Determine the [X, Y] coordinate at the center of the cell enclosing the given text.  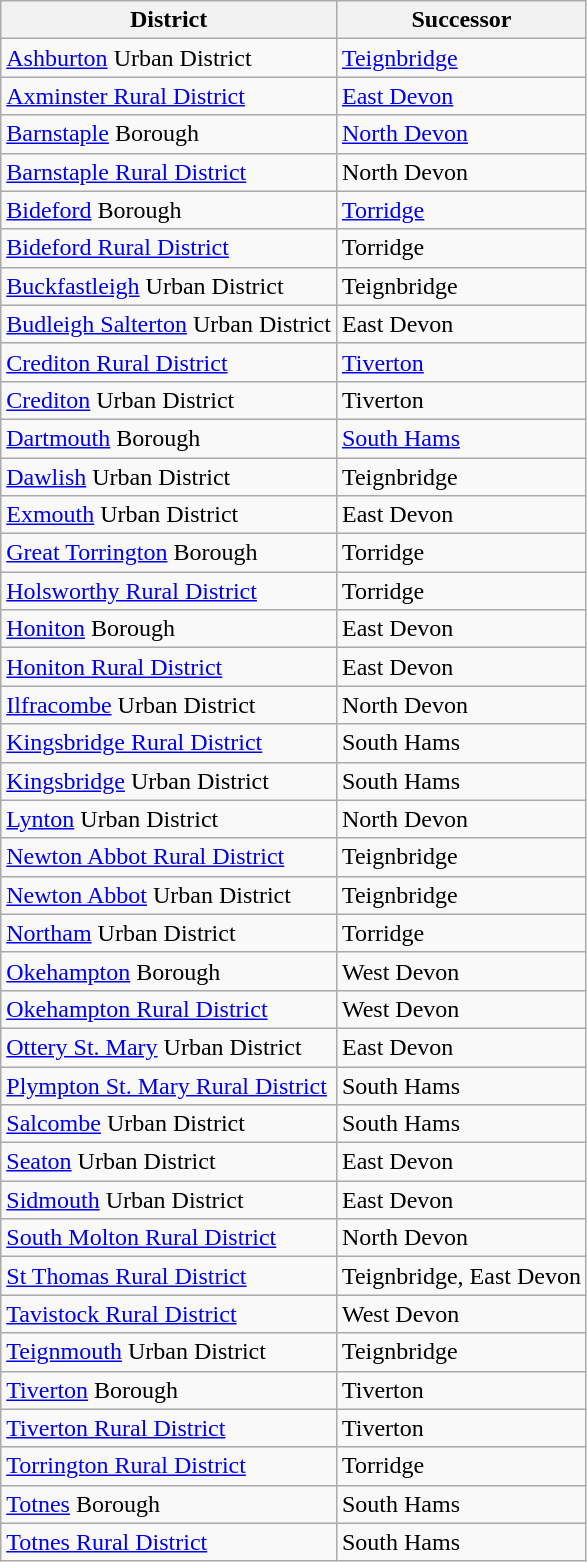
Crediton Urban District [169, 400]
Honiton Rural District [169, 667]
South Molton Rural District [169, 1238]
Totnes Rural District [169, 1542]
Great Torrington Borough [169, 553]
Holsworthy Rural District [169, 591]
Teignmouth Urban District [169, 1352]
Exmouth Urban District [169, 515]
Okehampton Rural District [169, 1009]
Ilfracombe Urban District [169, 705]
Bideford Borough [169, 210]
Newton Abbot Rural District [169, 857]
Torrington Rural District [169, 1466]
Axminster Rural District [169, 96]
District [169, 20]
Tiverton Borough [169, 1390]
Tiverton Rural District [169, 1428]
Kingsbridge Rural District [169, 743]
Newton Abbot Urban District [169, 895]
Bideford Rural District [169, 248]
Honiton Borough [169, 629]
Dartmouth Borough [169, 438]
Tavistock Rural District [169, 1314]
Lynton Urban District [169, 819]
Budleigh Salterton Urban District [169, 324]
Barnstaple Rural District [169, 172]
Totnes Borough [169, 1504]
Ottery St. Mary Urban District [169, 1047]
Ashburton Urban District [169, 58]
St Thomas Rural District [169, 1276]
Northam Urban District [169, 933]
Crediton Rural District [169, 362]
Dawlish Urban District [169, 477]
Kingsbridge Urban District [169, 781]
Salcombe Urban District [169, 1124]
Sidmouth Urban District [169, 1200]
Seaton Urban District [169, 1162]
Successor [461, 20]
Okehampton Borough [169, 971]
Plympton St. Mary Rural District [169, 1085]
Teignbridge, East Devon [461, 1276]
Barnstaple Borough [169, 134]
Buckfastleigh Urban District [169, 286]
